Scan for the cell matching the given text and deliver its [X, Y] coordinate at center. 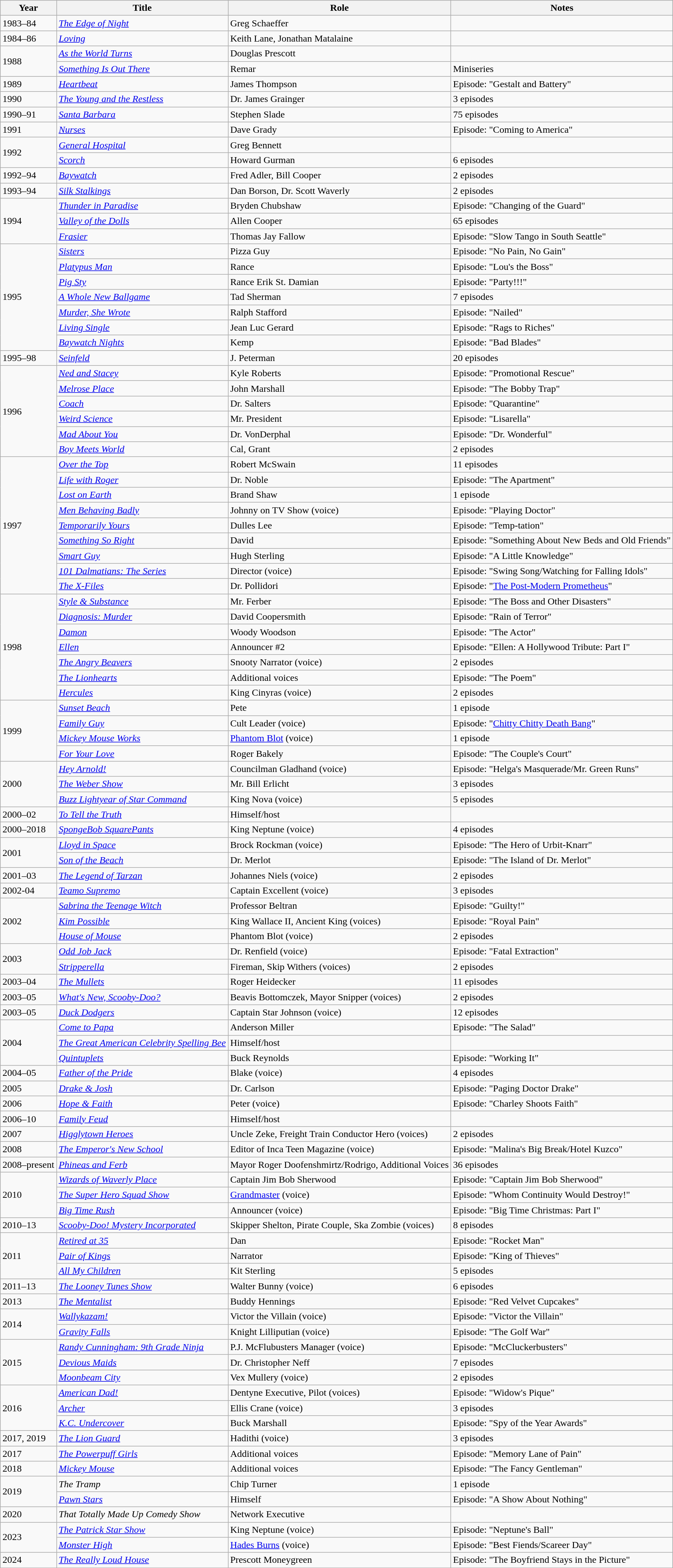
General Hospital [142, 145]
Dr. Pollidori [339, 586]
1998 [28, 647]
Brock Rockman (voice) [339, 845]
Episode: "The Boyfriend Stays in the Picture" [562, 1560]
Over the Top [142, 465]
1984–86 [28, 38]
Episode: "The Golf War" [562, 1332]
Episode: "The Island of Dr. Merlot" [562, 860]
2010 [28, 1195]
Episode: "Quarantine" [562, 403]
Cult Leader (voice) [339, 723]
Episode: "Fatal Extraction" [562, 952]
Dr. Christopher Neff [339, 1362]
Hades Burns (voice) [339, 1545]
House of Mouse [142, 936]
2002 [28, 921]
2002-04 [28, 890]
King Cinyras (voice) [339, 693]
The Mullets [142, 982]
Himself [339, 1499]
Episode: "The Salad" [562, 1027]
Roger Heidecker [339, 982]
Episode: "McCluckerbusters" [562, 1347]
1999 [28, 731]
75 episodes [562, 114]
J. Peterman [339, 358]
Dan Borson, Dr. Scott Waverly [339, 191]
Sunset Beach [142, 708]
Family Guy [142, 723]
Director (voice) [339, 571]
Role [339, 8]
Editor of Inca Teen Magazine (voice) [339, 1149]
The X-Files [142, 586]
Stephen Slade [339, 114]
The Tramp [142, 1484]
2000 [28, 784]
King Nova (voice) [339, 799]
Robert McSwain [339, 465]
2017, 2019 [28, 1438]
Cal, Grant [339, 449]
2008–present [28, 1165]
Fred Adler, Bill Cooper [339, 175]
Episode: "Malina's Big Break/Hotel Kuzco" [562, 1149]
Rance Erik St. Damian [339, 282]
36 episodes [562, 1165]
Mayor Roger Doofenshmirtz/Rodrigo, Additional Voices [339, 1165]
Hadithi (voice) [339, 1438]
Weird Science [142, 419]
Ralph Stafford [339, 312]
Johnny on TV Show (voice) [339, 510]
As the World Turns [142, 54]
Duck Dodgers [142, 1012]
1995–98 [28, 358]
2014 [28, 1324]
Kyle Roberts [339, 373]
Living Single [142, 327]
Quintuplets [142, 1058]
2006 [28, 1103]
The Powerpuff Girls [142, 1454]
1988 [28, 61]
2019 [28, 1492]
Smart Guy [142, 556]
Monster High [142, 1545]
Woody Woodson [339, 632]
Greg Bennett [339, 145]
2001 [28, 852]
Episode: "No Pain, No Gain" [562, 251]
2016 [28, 1408]
Dr. Merlot [339, 860]
Episode: "Dr. Wonderful" [562, 434]
David [339, 541]
All My Children [142, 1271]
Brand Shaw [339, 495]
Dentyne Executive, Pilot (voices) [339, 1392]
Something Is Out There [142, 69]
Councilman Gladhand (voice) [339, 769]
101 Dalmatians: The Series [142, 571]
Higglytown Heroes [142, 1134]
Uncle Zeke, Freight Train Conductor Hero (voices) [339, 1134]
The Young and the Restless [142, 99]
Buzz Lightyear of Star Command [142, 799]
Episode: "The Boss and Other Disasters" [562, 601]
Episode: "Guilty!" [562, 906]
Episode: "Swing Song/Watching for Falling Idols" [562, 571]
2005 [28, 1088]
Dr. James Grainger [339, 99]
Walter Bunny (voice) [339, 1286]
Big Time Rush [142, 1210]
The Lion Guard [142, 1438]
Valley of the Dolls [142, 221]
The Really Loud House [142, 1560]
Title [142, 8]
Frasier [142, 236]
2024 [28, 1560]
James Thompson [339, 84]
2013 [28, 1301]
Episode: "Charley Shoots Faith" [562, 1103]
The Emperor's New School [142, 1149]
Peter (voice) [339, 1103]
Thunder in Paradise [142, 206]
Lloyd in Space [142, 845]
Moonbeam City [142, 1377]
2011–13 [28, 1286]
Episode: "Rain of Terror" [562, 616]
A Whole New Ballgame [142, 297]
Episode: "Victor the Villain" [562, 1317]
John Marshall [339, 388]
Teamo Supremo [142, 890]
Dr. VonDerphal [339, 434]
Captain Excellent (voice) [339, 890]
2017 [28, 1454]
For Your Love [142, 754]
2018 [28, 1469]
Mickey Mouse Works [142, 738]
What's New, Scooby-Doo? [142, 997]
Murder, She Wrote [142, 312]
Captain Star Johnson (voice) [339, 1012]
Kit Sterling [339, 1271]
2004 [28, 1043]
Episode: "Promotional Rescue" [562, 373]
Episode: "Memory Lane of Pain" [562, 1454]
Network Executive [339, 1514]
2008 [28, 1149]
Mickey Mouse [142, 1469]
Beavis Bottomczek, Mayor Snipper (voices) [339, 997]
2000–2018 [28, 830]
David Coopersmith [339, 616]
Father of the Pride [142, 1073]
Scooby-Doo! Mystery Incorporated [142, 1225]
The Angry Beavers [142, 662]
Episode: "The Poem" [562, 678]
2011 [28, 1256]
Episode: "Rags to Riches" [562, 327]
1994 [28, 221]
K.C. Undercover [142, 1423]
Episode: "The Couple's Court" [562, 754]
Narrator [339, 1256]
1991 [28, 130]
Episode: "Neptune's Ball" [562, 1530]
Miniseries [562, 69]
65 episodes [562, 221]
Platypus Man [142, 267]
Episode: "Red Velvet Cupcakes" [562, 1301]
Mr. Ferber [339, 601]
Dulles Lee [339, 525]
Episode: "Captain Jim Bob Sherwood" [562, 1180]
Phineas and Ferb [142, 1165]
Year [28, 8]
Life with Roger [142, 480]
Drake & Josh [142, 1088]
Silk Stalkings [142, 191]
Roger Bakely [339, 754]
1990 [28, 99]
Episode: "Lou's the Boss" [562, 267]
8 episodes [562, 1225]
Gravity Falls [142, 1332]
Damon [142, 632]
Pete [339, 708]
Something So Right [142, 541]
Episode: "Chitty Chitty Death Bang" [562, 723]
Episode: "Whom Continuity Would Destroy!" [562, 1195]
Episode: "Best Fiends/Scareer Day" [562, 1545]
Announcer #2 [339, 647]
Allen Cooper [339, 221]
Captain Jim Bob Sherwood [339, 1180]
American Dad! [142, 1392]
1990–91 [28, 114]
12 episodes [562, 1012]
Randy Cunningham: 9th Grade Ninja [142, 1347]
Heartbeat [142, 84]
2010–13 [28, 1225]
Anderson Miller [339, 1027]
Snooty Narrator (voice) [339, 662]
Tad Sherman [339, 297]
Episode: "Party!!!" [562, 282]
Bryden Chubshaw [339, 206]
Temporarily Yours [142, 525]
1983–84 [28, 23]
Rance [339, 267]
The Edge of Night [142, 23]
1992 [28, 152]
Hey Arnold! [142, 769]
Nurses [142, 130]
Episode: "Working It" [562, 1058]
Episode: "Royal Pain" [562, 921]
Dr. Salters [339, 403]
Pair of Kings [142, 1256]
Diagnosis: Murder [142, 616]
1996 [28, 411]
2007 [28, 1134]
Episode: "The Apartment" [562, 480]
Keith Lane, Jonathan Matalaine [339, 38]
Pizza Guy [339, 251]
2003–04 [28, 982]
Son of the Beach [142, 860]
Blake (voice) [339, 1073]
Pig Sty [142, 282]
Odd Job Jack [142, 952]
Kim Possible [142, 921]
Santa Barbara [142, 114]
Episode: "Playing Doctor" [562, 510]
The Looney Tunes Show [142, 1286]
Archer [142, 1408]
Loving [142, 38]
Prescott Moneygreen [339, 1560]
Knight Lilliputian (voice) [339, 1332]
Johannes Niels (voice) [339, 875]
Baywatch [142, 175]
The Great American Celebrity Spelling Bee [142, 1043]
Episode: "A Show About Nothing" [562, 1499]
Wallykazam! [142, 1317]
Episode: "Gestalt and Battery" [562, 84]
Episode: "Temp-tation" [562, 525]
Buck Marshall [339, 1423]
Boy Meets World [142, 449]
Episode: "Lisarella" [562, 419]
Fireman, Skip Withers (voices) [339, 967]
2001–03 [28, 875]
Style & Substance [142, 601]
Greg Schaeffer [339, 23]
Seinfeld [142, 358]
Episode: "Slow Tango in South Seattle" [562, 236]
Ellen [142, 647]
Chip Turner [339, 1484]
That Totally Made Up Comedy Show [142, 1514]
P.J. McFlubusters Manager (voice) [339, 1347]
1992–94 [28, 175]
Episode: "Helga's Masquerade/Mr. Green Runs" [562, 769]
Baywatch Nights [142, 343]
Episode: "King of Thieves" [562, 1256]
20 episodes [562, 358]
Jean Luc Gerard [339, 327]
1989 [28, 84]
Scorch [142, 160]
Episode: "Changing of the Guard" [562, 206]
Episode: "Nailed" [562, 312]
Melrose Place [142, 388]
Pawn Stars [142, 1499]
Lost on Earth [142, 495]
The Patrick Star Show [142, 1530]
Ned and Stacey [142, 373]
1993–94 [28, 191]
Episode: "Coming to America" [562, 130]
Grandmaster (voice) [339, 1195]
2020 [28, 1514]
King Wallace II, Ancient King (voices) [339, 921]
Mr. Bill Erlicht [339, 784]
2006–10 [28, 1119]
Hugh Sterling [339, 556]
SpongeBob SquarePants [142, 830]
Come to Papa [142, 1027]
2000–02 [28, 814]
Sisters [142, 251]
2004–05 [28, 1073]
The Mentalist [142, 1301]
To Tell the Truth [142, 814]
Vex Mullery (voice) [339, 1377]
Sabrina the Teenage Witch [142, 906]
Howard Gurman [339, 160]
1997 [28, 525]
Notes [562, 8]
Victor the Villain (voice) [339, 1317]
Episode: "Rocket Man" [562, 1241]
Episode: "The Actor" [562, 632]
Dr. Carlson [339, 1088]
Men Behaving Badly [142, 510]
2003 [28, 959]
Thomas Jay Fallow [339, 236]
Hercules [142, 693]
The Legend of Tarzan [142, 875]
Episode: "The Post-Modern Prometheus" [562, 586]
1995 [28, 297]
Announcer (voice) [339, 1210]
The Weber Show [142, 784]
Ellis Crane (voice) [339, 1408]
Episode: "The Bobby Trap" [562, 388]
Dave Grady [339, 130]
Skipper Shelton, Pirate Couple, Ska Zombie (voices) [339, 1225]
Retired at 35 [142, 1241]
Devious Maids [142, 1362]
Episode: "A Little Knowledge" [562, 556]
Episode: "Something About New Beds and Old Friends" [562, 541]
Episode: "Bad Blades" [562, 343]
Episode: "The Fancy Gentleman" [562, 1469]
The Super Hero Squad Show [142, 1195]
Buck Reynolds [339, 1058]
Dr. Noble [339, 480]
Professor Beltran [339, 906]
Buddy Hennings [339, 1301]
Stripperella [142, 967]
2023 [28, 1537]
Episode: "The Hero of Urbit-Knarr" [562, 845]
Episode: "Paging Doctor Drake" [562, 1088]
The Lionhearts [142, 678]
Remar [339, 69]
Douglas Prescott [339, 54]
2015 [28, 1362]
Dan [339, 1241]
Coach [142, 403]
Mr. President [339, 419]
Hope & Faith [142, 1103]
Wizards of Waverly Place [142, 1180]
Episode: "Spy of the Year Awards" [562, 1423]
Kemp [339, 343]
Mad About You [142, 434]
Dr. Renfield (voice) [339, 952]
Episode: "Big Time Christmas: Part I" [562, 1210]
Family Feud [142, 1119]
Episode: "Widow's Pique" [562, 1392]
Episode: "Ellen: A Hollywood Tribute: Part I" [562, 647]
